Find where the given text appears and provide that cell's center as (x, y) coordinate. 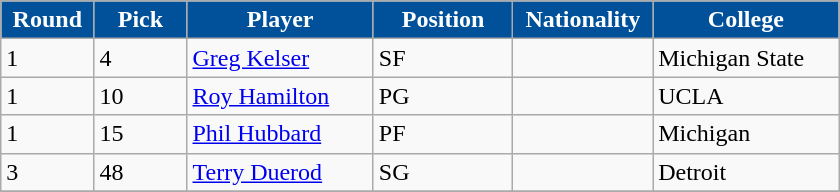
SG (443, 172)
Roy Hamilton (280, 96)
UCLA (746, 96)
Greg Kelser (280, 58)
College (746, 20)
48 (140, 172)
3 (48, 172)
15 (140, 134)
4 (140, 58)
Player (280, 20)
Position (443, 20)
SF (443, 58)
Michigan State (746, 58)
Pick (140, 20)
Detroit (746, 172)
Michigan (746, 134)
Round (48, 20)
Phil Hubbard (280, 134)
Nationality (583, 20)
PG (443, 96)
PF (443, 134)
10 (140, 96)
Terry Duerod (280, 172)
